For the text-containing cell, return its midpoint in (x, y) coordinate format. 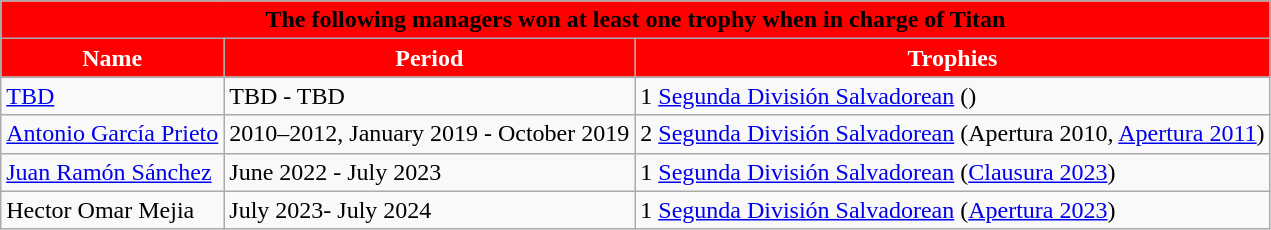
Antonio García Prieto (112, 134)
The following managers won at least one trophy when in charge of Titan (636, 20)
Trophies (952, 58)
2010–2012, January 2019 - October 2019 (430, 134)
Hector Omar Mejia (112, 210)
Name (112, 58)
1 Segunda División Salvadorean (Clausura 2023) (952, 172)
TBD - TBD (430, 96)
June 2022 - July 2023 (430, 172)
2 Segunda División Salvadorean (Apertura 2010, Apertura 2011) (952, 134)
1 Segunda División Salvadorean (Apertura 2023) (952, 210)
Juan Ramón Sánchez (112, 172)
Period (430, 58)
July 2023- July 2024 (430, 210)
TBD (112, 96)
1 Segunda División Salvadorean () (952, 96)
